Capture the cell that displays the provided text and extract its (x, y) central coordinate. 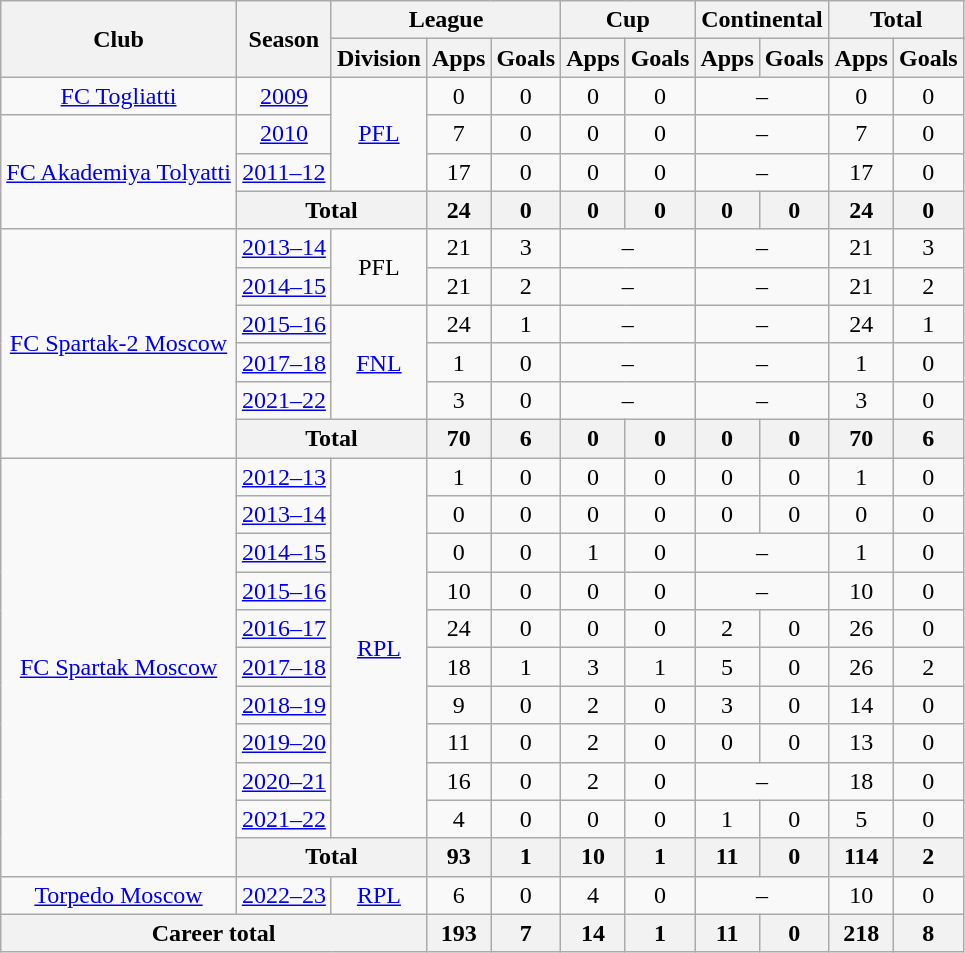
FC Spartak-2 Moscow (119, 343)
FNL (378, 362)
2009 (284, 96)
Career total (214, 933)
Season (284, 39)
Torpedo Moscow (119, 895)
193 (458, 933)
2022–23 (284, 895)
Continental (762, 20)
Club (119, 39)
218 (861, 933)
FC Akademiya Tolyatti (119, 172)
2011–12 (284, 172)
FC Spartak Moscow (119, 668)
2016–17 (284, 629)
League (446, 20)
2010 (284, 134)
8 (928, 933)
Cup (628, 20)
114 (861, 857)
Division (378, 58)
2019–20 (284, 743)
93 (458, 857)
9 (458, 705)
2020–21 (284, 781)
2018–19 (284, 705)
13 (861, 743)
16 (458, 781)
FC Togliatti (119, 96)
2012–13 (284, 477)
